Capture the cell that displays the provided text and extract its (x, y) central coordinate. 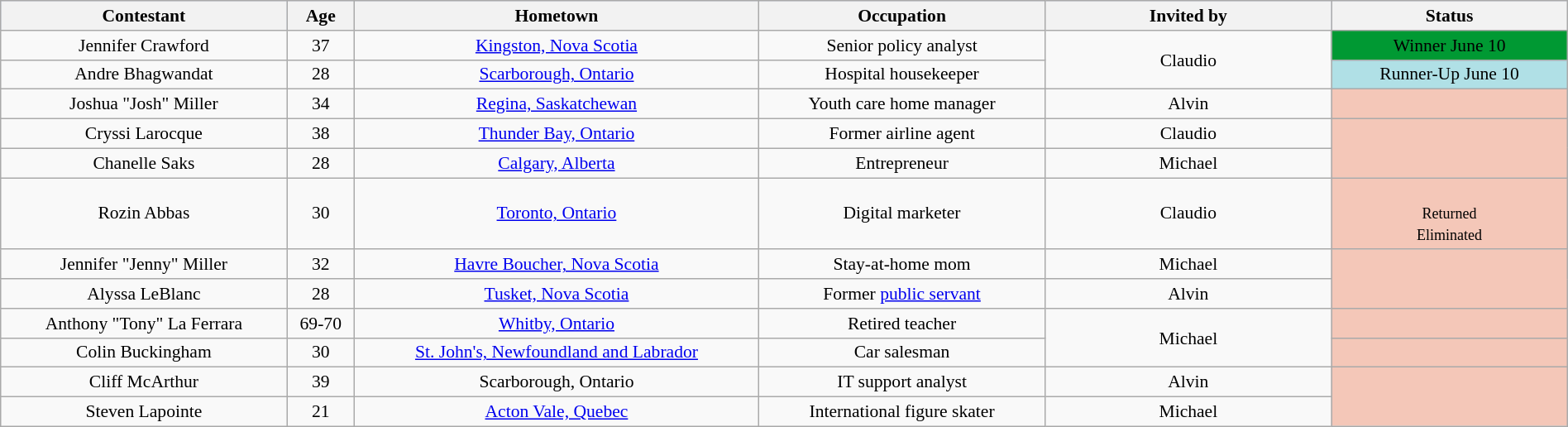
International figure skater (901, 412)
Hospital housekeeper (901, 74)
Calgary, Alberta (557, 163)
Car salesman (901, 353)
Returned Eliminated (1449, 213)
Age (321, 16)
Toronto, Ontario (557, 213)
Kingston, Nova Scotia (557, 46)
Former public servant (901, 294)
Cliff McArthur (144, 382)
Former airline agent (901, 134)
21 (321, 412)
Jennifer Crawford (144, 46)
Youth care home manager (901, 104)
Acton Vale, Quebec (557, 412)
Andre Bhagwandat (144, 74)
Winner June 10 (1449, 46)
Joshua "Josh" Miller (144, 104)
Invited by (1188, 16)
Runner-Up June 10 (1449, 74)
Thunder Bay, Ontario (557, 134)
Hometown (557, 16)
Status (1449, 16)
39 (321, 382)
Occupation (901, 16)
Stay-at-home mom (901, 265)
Whitby, Ontario (557, 324)
34 (321, 104)
69-70 (321, 324)
Chanelle Saks (144, 163)
Senior policy analyst (901, 46)
Havre Boucher, Nova Scotia (557, 265)
Steven Lapointe (144, 412)
IT support analyst (901, 382)
Anthony "Tony" La Ferrara (144, 324)
Colin Buckingham (144, 353)
32 (321, 265)
Entrepreneur (901, 163)
Cryssi Larocque (144, 134)
Contestant (144, 16)
Jennifer "Jenny" Miller (144, 265)
37 (321, 46)
Regina, Saskatchewan (557, 104)
Rozin Abbas (144, 213)
Digital marketer (901, 213)
St. John's, Newfoundland and Labrador (557, 353)
Tusket, Nova Scotia (557, 294)
Retired teacher (901, 324)
38 (321, 134)
Alyssa LeBlanc (144, 294)
